Return the (X, Y) coordinate for the center point of the cell that contains the specified text.  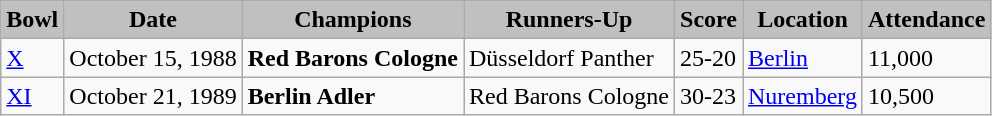
October 15, 1988 (153, 58)
Nuremberg (802, 96)
Berlin Adler (352, 96)
Düsseldorf Panther (570, 58)
Berlin (802, 58)
Score (709, 20)
XI (32, 96)
Champions (352, 20)
October 21, 1989 (153, 96)
Bowl (32, 20)
Runners-Up (570, 20)
X (32, 58)
10,500 (926, 96)
Date (153, 20)
30-23 (709, 96)
Location (802, 20)
11,000 (926, 58)
Attendance (926, 20)
25-20 (709, 58)
